Identify which cell holds the provided text, then report its [x, y] central coordinate. 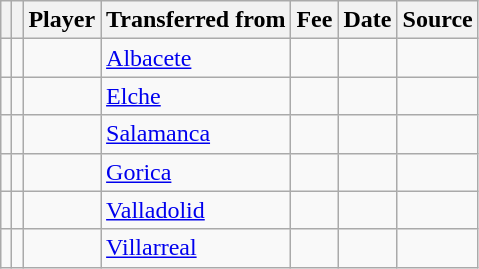
Valladolid [196, 210]
Elche [196, 96]
Date [368, 20]
Gorica [196, 172]
Source [438, 20]
Transferred from [196, 20]
Fee [314, 20]
Albacete [196, 58]
Salamanca [196, 134]
Player [62, 20]
Villarreal [196, 248]
